Detect which cell encompasses the target text, then output its (x, y) center coordinate. 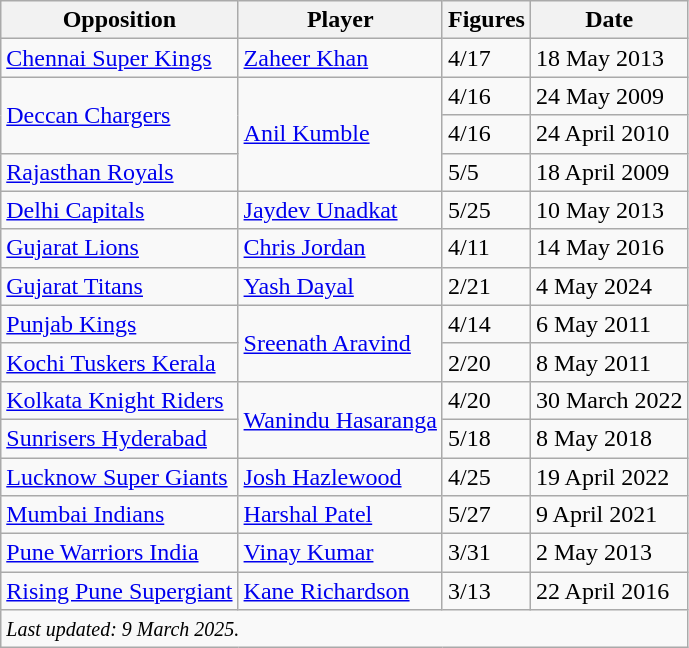
18 May 2013 (609, 58)
4/14 (486, 324)
Opposition (120, 20)
Chris Jordan (340, 248)
4/17 (486, 58)
2 May 2013 (609, 553)
Chennai Super Kings (120, 58)
24 May 2009 (609, 96)
Kolkata Knight Riders (120, 400)
14 May 2016 (609, 248)
Kochi Tuskers Kerala (120, 362)
Sreenath Aravind (340, 343)
Zaheer Khan (340, 58)
Wanindu Hasaranga (340, 419)
Rising Pune Supergiant (120, 591)
Gujarat Titans (120, 286)
5/5 (486, 172)
9 April 2021 (609, 515)
4/20 (486, 400)
4 May 2024 (609, 286)
30 March 2022 (609, 400)
4/25 (486, 477)
5/18 (486, 438)
Mumbai Indians (120, 515)
Last updated: 9 March 2025. (344, 629)
Jaydev Unadkat (340, 210)
Gujarat Lions (120, 248)
8 May 2018 (609, 438)
Deccan Chargers (120, 115)
10 May 2013 (609, 210)
Kane Richardson (340, 591)
Date (609, 20)
8 May 2011 (609, 362)
Sunrisers Hyderabad (120, 438)
Yash Dayal (340, 286)
Pune Warriors India (120, 553)
2/21 (486, 286)
Vinay Kumar (340, 553)
Player (340, 20)
Anil Kumble (340, 134)
6 May 2011 (609, 324)
Harshal Patel (340, 515)
2/20 (486, 362)
19 April 2022 (609, 477)
24 April 2010 (609, 134)
3/31 (486, 553)
Figures (486, 20)
18 April 2009 (609, 172)
22 April 2016 (609, 591)
Josh Hazlewood (340, 477)
Delhi Capitals (120, 210)
4/11 (486, 248)
3/13 (486, 591)
Rajasthan Royals (120, 172)
Lucknow Super Giants (120, 477)
5/25 (486, 210)
5/27 (486, 515)
Punjab Kings (120, 324)
